Detect which cell encompasses the target text, then output its (x, y) center coordinate. 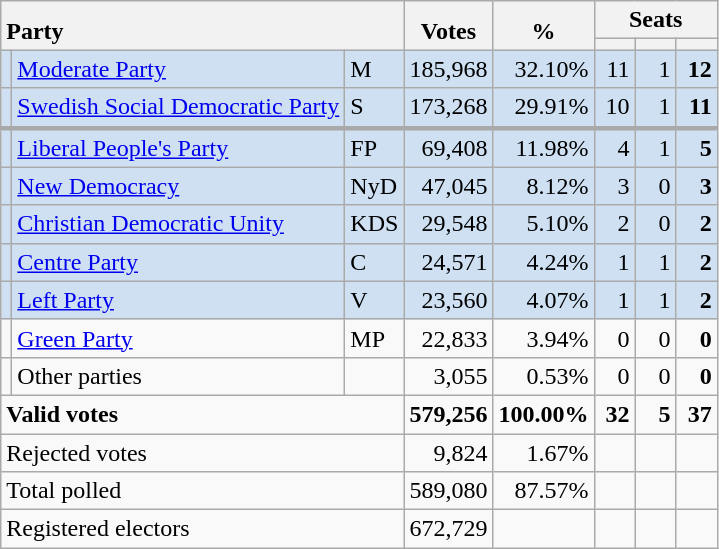
V (374, 300)
M (374, 69)
29,548 (448, 224)
672,729 (448, 529)
22,833 (448, 338)
4.24% (544, 262)
47,045 (448, 186)
Total polled (202, 491)
Party (202, 26)
Votes (448, 26)
C (374, 262)
4.07% (544, 300)
Moderate Party (178, 69)
Seats (656, 20)
32 (614, 414)
Left Party (178, 300)
100.00% (544, 414)
8.12% (544, 186)
Registered electors (202, 529)
Rejected votes (202, 453)
Valid votes (202, 414)
10 (614, 108)
12 (696, 69)
23,560 (448, 300)
Christian Democratic Unity (178, 224)
Liberal People's Party (178, 148)
FP (374, 148)
5.10% (544, 224)
87.57% (544, 491)
11.98% (544, 148)
New Democracy (178, 186)
Centre Party (178, 262)
185,968 (448, 69)
173,268 (448, 108)
Other parties (178, 376)
Green Party (178, 338)
9,824 (448, 453)
Swedish Social Democratic Party (178, 108)
0.53% (544, 376)
NyD (374, 186)
3,055 (448, 376)
3.94% (544, 338)
% (544, 26)
37 (696, 414)
KDS (374, 224)
32.10% (544, 69)
589,080 (448, 491)
4 (614, 148)
S (374, 108)
579,256 (448, 414)
1.67% (544, 453)
MP (374, 338)
24,571 (448, 262)
29.91% (544, 108)
69,408 (448, 148)
